For the text-containing cell, return its midpoint in [x, y] coordinate format. 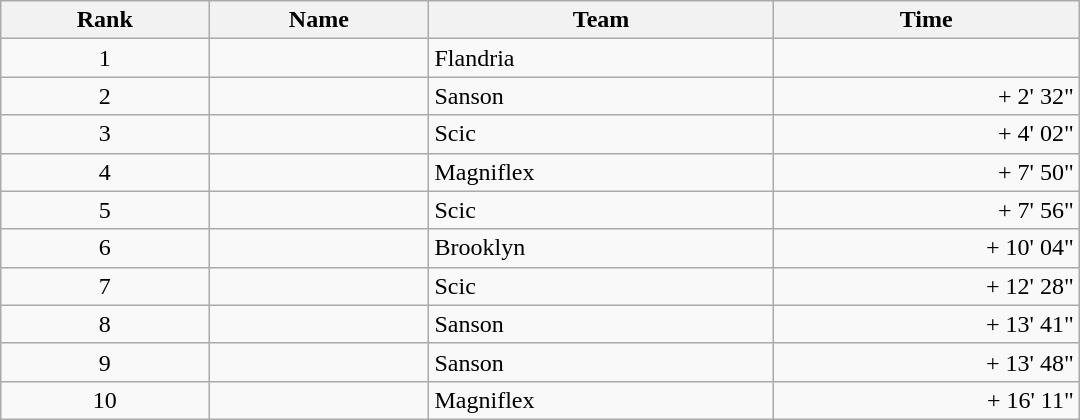
+ 7' 56" [926, 210]
+ 12' 28" [926, 286]
7 [105, 286]
+ 2' 32" [926, 96]
Time [926, 20]
Flandria [601, 58]
+ 7' 50" [926, 172]
Rank [105, 20]
2 [105, 96]
10 [105, 400]
6 [105, 248]
Brooklyn [601, 248]
5 [105, 210]
8 [105, 324]
+ 13' 41" [926, 324]
+ 13' 48" [926, 362]
9 [105, 362]
+ 10' 04" [926, 248]
1 [105, 58]
+ 16' 11" [926, 400]
+ 4' 02" [926, 134]
Team [601, 20]
4 [105, 172]
3 [105, 134]
Name [319, 20]
